For the text-containing cell, return its midpoint in [x, y] coordinate format. 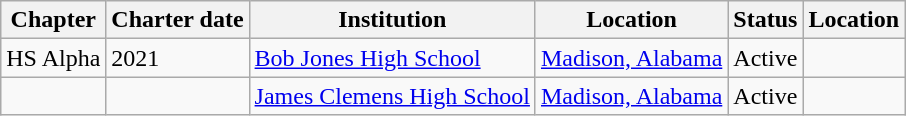
Status [766, 20]
Bob Jones High School [392, 58]
HS Alpha [54, 58]
Institution [392, 20]
2021 [178, 58]
James Clemens High School [392, 96]
Chapter [54, 20]
Charter date [178, 20]
